Scan for the cell matching the given text and deliver its (X, Y) coordinate at center. 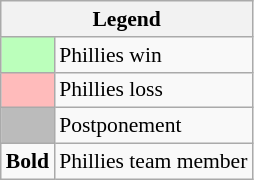
Legend (127, 19)
Postponement (153, 126)
Phillies loss (153, 90)
Phillies win (153, 55)
Bold (28, 162)
Phillies team member (153, 162)
